From the cell containing the given text, extract its center point as [X, Y] coordinate. 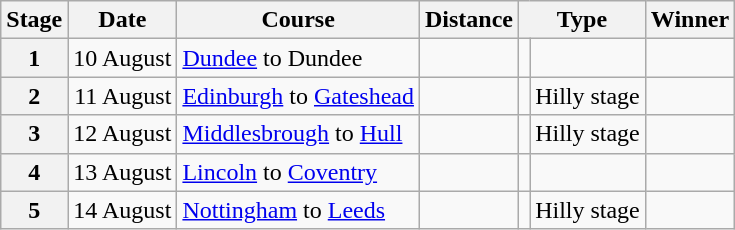
12 August [122, 134]
Stage [34, 20]
Dundee to Dundee [298, 58]
Middlesbrough to Hull [298, 134]
Edinburgh to Gateshead [298, 96]
2 [34, 96]
1 [34, 58]
10 August [122, 58]
13 August [122, 172]
4 [34, 172]
Type [582, 20]
3 [34, 134]
14 August [122, 210]
5 [34, 210]
Course [298, 20]
Lincoln to Coventry [298, 172]
Date [122, 20]
11 August [122, 96]
Nottingham to Leeds [298, 210]
Winner [690, 20]
Distance [468, 20]
